Return (X, Y) of the center of cell containing provided text 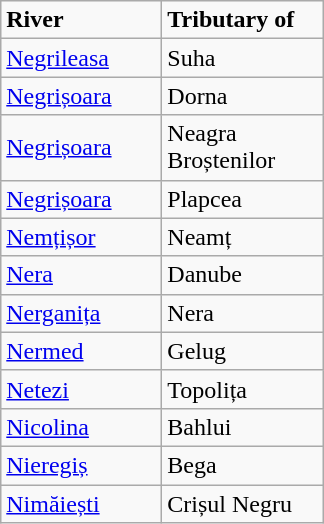
Nerganița (82, 313)
Gelug (242, 351)
Danube (242, 275)
Bega (242, 465)
Negrileasa (82, 58)
Plapcea (242, 199)
Nemțișor (82, 237)
Nicolina (82, 427)
Tributary of (242, 20)
Nieregiș (82, 465)
Neagra Broștenilor (242, 148)
Crișul Negru (242, 503)
Dorna (242, 96)
Netezi (82, 389)
Bahlui (242, 427)
Neamț (242, 237)
Suha (242, 58)
Topolița (242, 389)
Nimăiești (82, 503)
Nermed (82, 351)
River (82, 20)
